Identify which cell holds the provided text, then report its [X, Y] central coordinate. 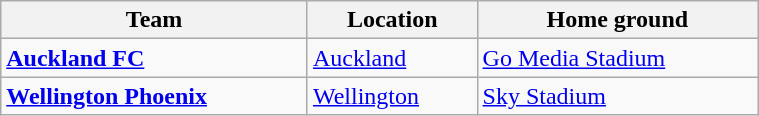
Home ground [618, 20]
Wellington [392, 96]
Go Media Stadium [618, 58]
Wellington Phoenix [154, 96]
Team [154, 20]
Auckland FC [154, 58]
Sky Stadium [618, 96]
Location [392, 20]
Auckland [392, 58]
